Pinpoint the cell where the given text exists, returning its (X, Y) midpoint coordinate. 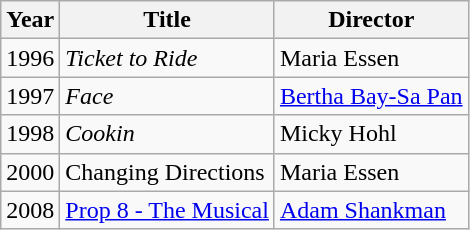
1998 (30, 134)
Face (168, 96)
Year (30, 20)
Micky Hohl (371, 134)
Changing Directions (168, 172)
Prop 8 - The Musical (168, 210)
Ticket to Ride (168, 58)
1997 (30, 96)
2000 (30, 172)
Adam Shankman (371, 210)
Title (168, 20)
1996 (30, 58)
Director (371, 20)
2008 (30, 210)
Bertha Bay-Sa Pan (371, 96)
Cookin (168, 134)
